Output the [x, y] coordinate of the center of the cell containing the given text.  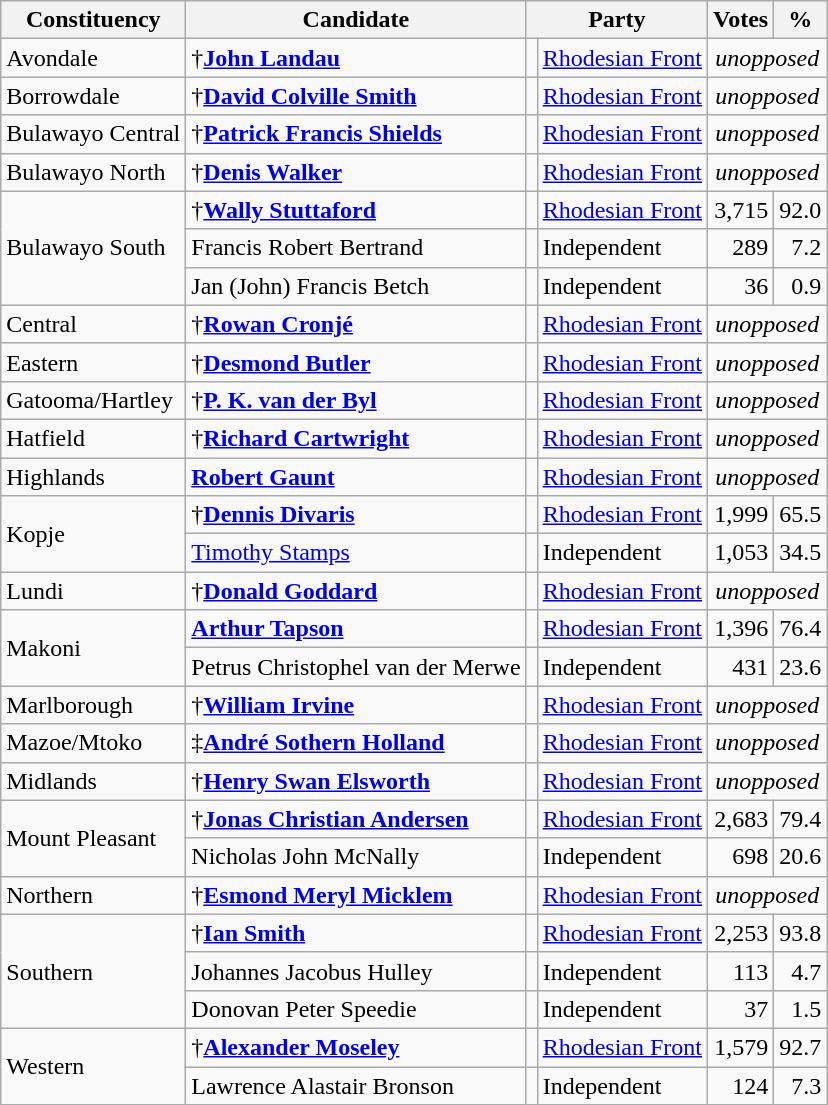
Central [94, 324]
1,999 [741, 515]
Party [616, 20]
698 [741, 857]
†William Irvine [356, 705]
Donovan Peter Speedie [356, 1009]
Jan (John) Francis Betch [356, 286]
Francis Robert Bertrand [356, 248]
Candidate [356, 20]
†Alexander Moseley [356, 1047]
†John Landau [356, 58]
7.2 [800, 248]
Votes [741, 20]
Lawrence Alastair Bronson [356, 1085]
124 [741, 1085]
93.8 [800, 933]
Gatooma/Hartley [94, 400]
Lundi [94, 591]
†Patrick Francis Shields [356, 134]
Johannes Jacobus Hulley [356, 971]
2,253 [741, 933]
Mount Pleasant [94, 838]
Midlands [94, 781]
1,053 [741, 553]
†David Colville Smith [356, 96]
Highlands [94, 477]
% [800, 20]
1,396 [741, 629]
†Ian Smith [356, 933]
Western [94, 1066]
†Richard Cartwright [356, 438]
65.5 [800, 515]
Eastern [94, 362]
Timothy Stamps [356, 553]
37 [741, 1009]
†Donald Goddard [356, 591]
†Wally Stuttaford [356, 210]
†Desmond Butler [356, 362]
Arthur Tapson [356, 629]
Constituency [94, 20]
Avondale [94, 58]
†Denis Walker [356, 172]
1,579 [741, 1047]
‡André Sothern Holland [356, 743]
†Esmond Meryl Micklem [356, 895]
Petrus Christophel van der Merwe [356, 667]
92.7 [800, 1047]
2,683 [741, 819]
34.5 [800, 553]
Marlborough [94, 705]
Borrowdale [94, 96]
Southern [94, 971]
7.3 [800, 1085]
23.6 [800, 667]
36 [741, 286]
†Dennis Divaris [356, 515]
†Rowan Cronjé [356, 324]
Bulawayo Central [94, 134]
†Henry Swan Elsworth [356, 781]
4.7 [800, 971]
0.9 [800, 286]
Mazoe/Mtoko [94, 743]
431 [741, 667]
†Jonas Christian Andersen [356, 819]
†P. K. van der Byl [356, 400]
Northern [94, 895]
20.6 [800, 857]
3,715 [741, 210]
92.0 [800, 210]
Hatfield [94, 438]
Robert Gaunt [356, 477]
76.4 [800, 629]
Bulawayo South [94, 248]
79.4 [800, 819]
Nicholas John McNally [356, 857]
Kopje [94, 534]
Makoni [94, 648]
289 [741, 248]
1.5 [800, 1009]
Bulawayo North [94, 172]
113 [741, 971]
